Locate the cell with the specified text and output its [X, Y] center coordinate. 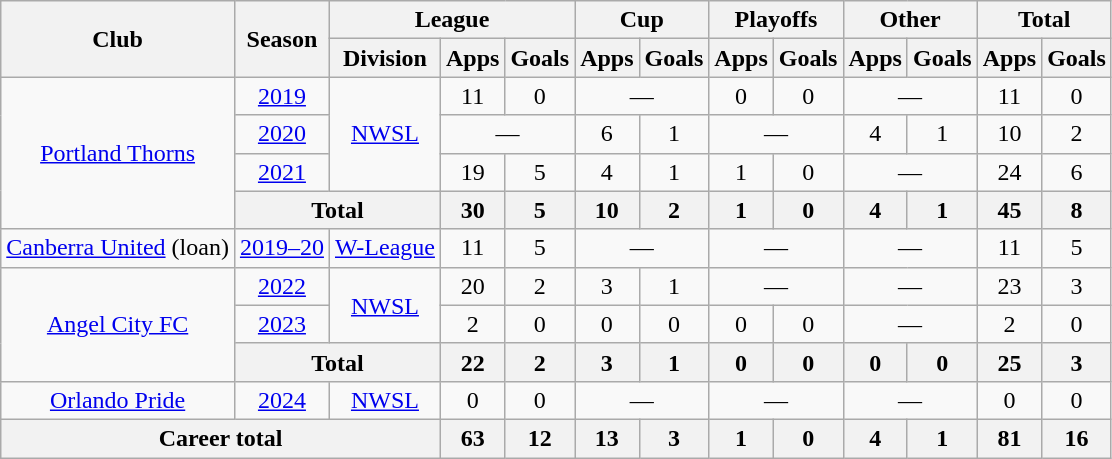
2019–20 [282, 248]
Club [118, 39]
Angel City FC [118, 324]
Division [384, 58]
2019 [282, 96]
2024 [282, 400]
25 [1009, 362]
22 [472, 362]
Canberra United (loan) [118, 248]
81 [1009, 438]
W-League [384, 248]
63 [472, 438]
20 [472, 286]
2023 [282, 324]
Career total [221, 438]
45 [1009, 210]
Season [282, 39]
2021 [282, 172]
19 [472, 172]
Playoffs [776, 20]
Other [910, 20]
2022 [282, 286]
24 [1009, 172]
30 [472, 210]
16 [1077, 438]
Cup [642, 20]
8 [1077, 210]
12 [540, 438]
2020 [282, 134]
23 [1009, 286]
League [452, 20]
Portland Thorns [118, 153]
Orlando Pride [118, 400]
13 [607, 438]
